Return the (x, y) coordinate for the center point of the cell that contains the specified text.  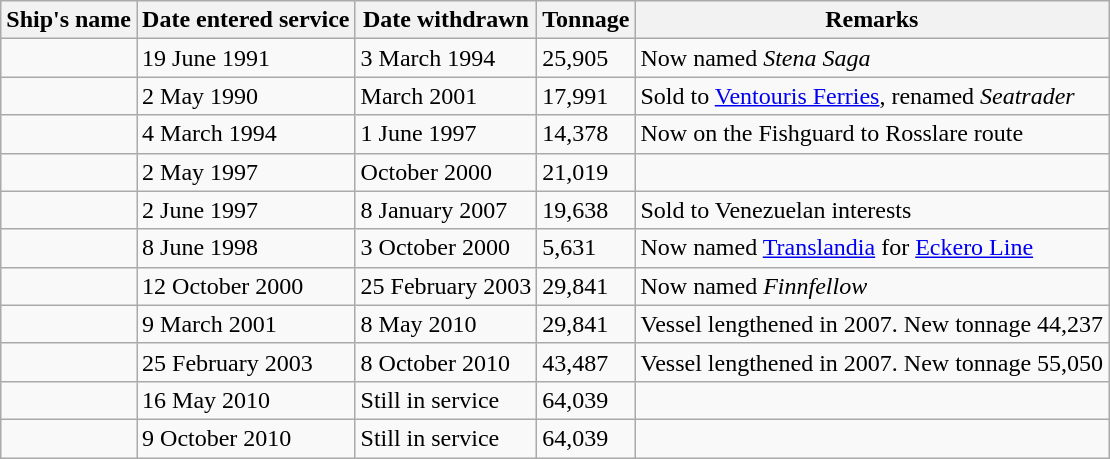
Tonnage (586, 20)
43,487 (586, 362)
14,378 (586, 134)
8 October 2010 (446, 362)
Vessel lengthened in 2007. New tonnage 44,237 (872, 324)
17,991 (586, 96)
1 June 1997 (446, 134)
12 October 2000 (246, 286)
19,638 (586, 210)
Now on the Fishguard to Rosslare route (872, 134)
8 June 1998 (246, 248)
8 May 2010 (446, 324)
Now named Stena Saga (872, 58)
19 June 1991 (246, 58)
2 May 1997 (246, 172)
4 March 1994 (246, 134)
25,905 (586, 58)
8 January 2007 (446, 210)
Ship's name (69, 20)
2 June 1997 (246, 210)
2 May 1990 (246, 96)
Now named Translandia for Eckero Line (872, 248)
Vessel lengthened in 2007. New tonnage 55,050 (872, 362)
3 March 1994 (446, 58)
21,019 (586, 172)
Sold to Venezuelan interests (872, 210)
5,631 (586, 248)
3 October 2000 (446, 248)
March 2001 (446, 96)
Date withdrawn (446, 20)
9 October 2010 (246, 438)
Sold to Ventouris Ferries, renamed Seatrader (872, 96)
9 March 2001 (246, 324)
16 May 2010 (246, 400)
October 2000 (446, 172)
Remarks (872, 20)
Date entered service (246, 20)
Now named Finnfellow (872, 286)
